From the cell containing the given text, extract its center point as (X, Y) coordinate. 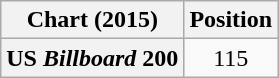
Position (231, 20)
115 (231, 58)
Chart (2015) (92, 20)
US Billboard 200 (92, 58)
